Identify which cell holds the provided text, then report its (X, Y) central coordinate. 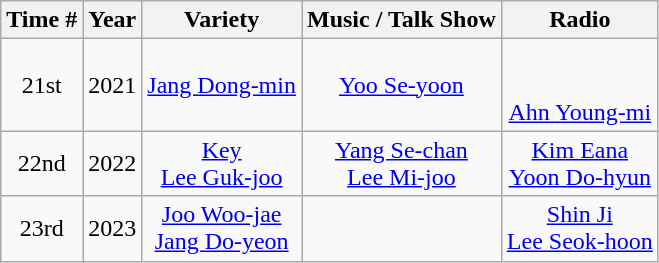
Joo Woo-jaeJang Do-yeon (222, 228)
Kim EanaYoon Do-hyun (580, 164)
22nd (42, 164)
Year (112, 20)
2021 (112, 85)
Yang Se-chanLee Mi-joo (402, 164)
Variety (222, 20)
Radio (580, 20)
21st (42, 85)
Jang Dong-min (222, 85)
2023 (112, 228)
KeyLee Guk-joo (222, 164)
Ahn Young-mi (580, 85)
Shin JiLee Seok-hoon (580, 228)
23rd (42, 228)
Music / Talk Show (402, 20)
Time # (42, 20)
2022 (112, 164)
Yoo Se-yoon (402, 85)
